For the text-containing cell, return its midpoint in (X, Y) coordinate format. 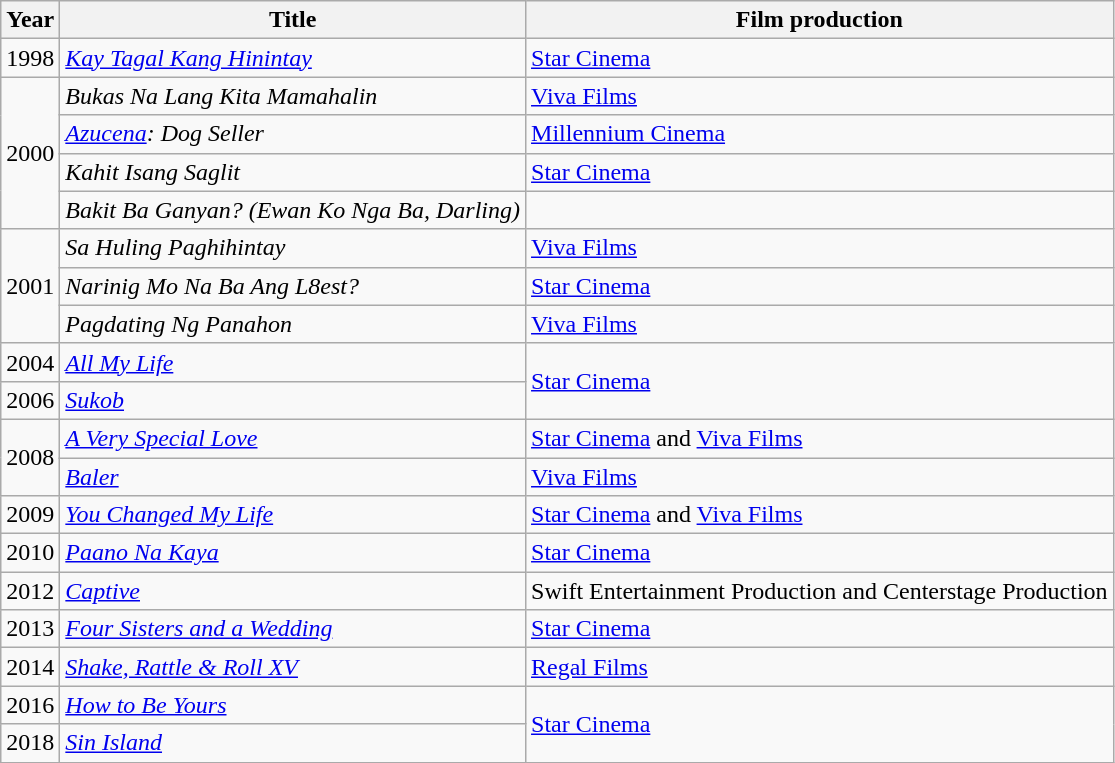
Pagdating Ng Panahon (293, 324)
2012 (30, 591)
2010 (30, 553)
All My Life (293, 362)
Shake, Rattle & Roll XV (293, 667)
Bakit Ba Ganyan? (Ewan Ko Nga Ba, Darling) (293, 210)
Kay Tagal Kang Hinintay (293, 58)
Film production (820, 20)
Four Sisters and a Wedding (293, 629)
2016 (30, 705)
2004 (30, 362)
Narinig Mo Na Ba Ang L8est? (293, 286)
Sukob (293, 400)
Millennium Cinema (820, 134)
Kahit Isang Saglit (293, 172)
Title (293, 20)
Azucena: Dog Seller (293, 134)
2001 (30, 286)
A Very Special Love (293, 438)
2006 (30, 400)
2018 (30, 743)
Sa Huling Paghihintay (293, 248)
2008 (30, 457)
2014 (30, 667)
2000 (30, 153)
You Changed My Life (293, 515)
Year (30, 20)
Captive (293, 591)
Baler (293, 477)
2009 (30, 515)
Swift Entertainment Production and Centerstage Production (820, 591)
2013 (30, 629)
Paano Na Kaya (293, 553)
Bukas Na Lang Kita Mamahalin (293, 96)
Regal Films (820, 667)
How to Be Yours (293, 705)
1998 (30, 58)
Sin Island (293, 743)
